Output the (x, y) coordinate of the center of the cell containing the given text.  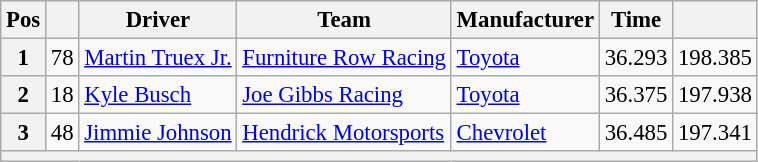
2 (24, 95)
Martin Truex Jr. (158, 58)
Driver (158, 20)
1 (24, 58)
Time (636, 20)
48 (62, 133)
Chevrolet (525, 133)
Team (344, 20)
Kyle Busch (158, 95)
Furniture Row Racing (344, 58)
Pos (24, 20)
198.385 (716, 58)
197.341 (716, 133)
18 (62, 95)
Joe Gibbs Racing (344, 95)
78 (62, 58)
Manufacturer (525, 20)
Jimmie Johnson (158, 133)
Hendrick Motorsports (344, 133)
3 (24, 133)
197.938 (716, 95)
36.293 (636, 58)
36.375 (636, 95)
36.485 (636, 133)
